Determine the [X, Y] coordinate at the center of the cell enclosing the given text.  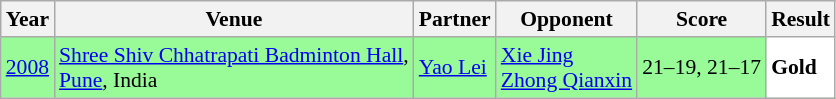
Yao Lei [455, 68]
21–19, 21–17 [702, 68]
Result [800, 19]
Partner [455, 19]
2008 [28, 68]
Gold [800, 68]
Year [28, 19]
Score [702, 19]
Venue [234, 19]
Shree Shiv Chhatrapati Badminton Hall,Pune, India [234, 68]
Xie Jing Zhong Qianxin [566, 68]
Opponent [566, 19]
